Pinpoint the cell where the given text exists, returning its (x, y) midpoint coordinate. 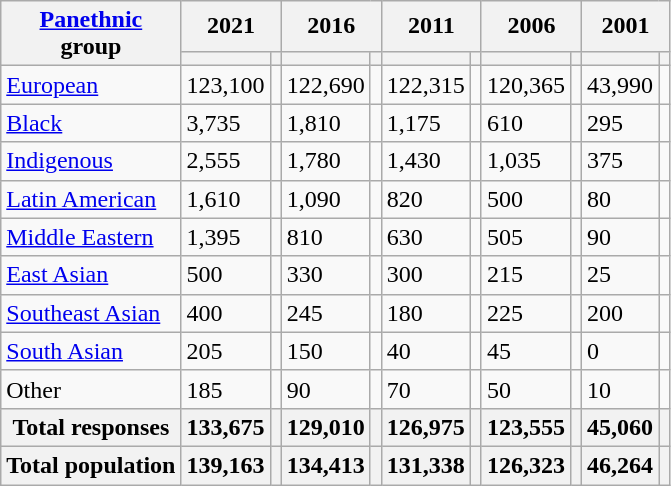
45 (526, 351)
630 (426, 237)
120,365 (526, 85)
330 (326, 275)
820 (426, 199)
215 (526, 275)
1,035 (526, 161)
134,413 (326, 465)
Latin American (91, 199)
295 (620, 123)
1,810 (326, 123)
400 (226, 313)
50 (526, 389)
43,990 (620, 85)
80 (620, 199)
122,315 (426, 85)
375 (620, 161)
45,060 (620, 427)
1,175 (426, 123)
200 (620, 313)
1,430 (426, 161)
133,675 (226, 427)
300 (426, 275)
1,780 (326, 161)
205 (226, 351)
123,555 (526, 427)
Middle Eastern (91, 237)
1,610 (226, 199)
610 (526, 123)
123,100 (226, 85)
Southeast Asian (91, 313)
129,010 (326, 427)
139,163 (226, 465)
South Asian (91, 351)
150 (326, 351)
Total responses (91, 427)
126,323 (526, 465)
Indigenous (91, 161)
2,555 (226, 161)
70 (426, 389)
Panethnicgroup (91, 34)
122,690 (326, 85)
2006 (531, 26)
810 (326, 237)
10 (620, 389)
245 (326, 313)
2011 (431, 26)
46,264 (620, 465)
3,735 (226, 123)
2021 (231, 26)
225 (526, 313)
180 (426, 313)
East Asian (91, 275)
25 (620, 275)
Other (91, 389)
185 (226, 389)
0 (620, 351)
126,975 (426, 427)
505 (526, 237)
2001 (626, 26)
131,338 (426, 465)
Black (91, 123)
European (91, 85)
40 (426, 351)
Total population (91, 465)
2016 (331, 26)
1,395 (226, 237)
1,090 (326, 199)
